Capture the cell that displays the provided text and extract its (x, y) central coordinate. 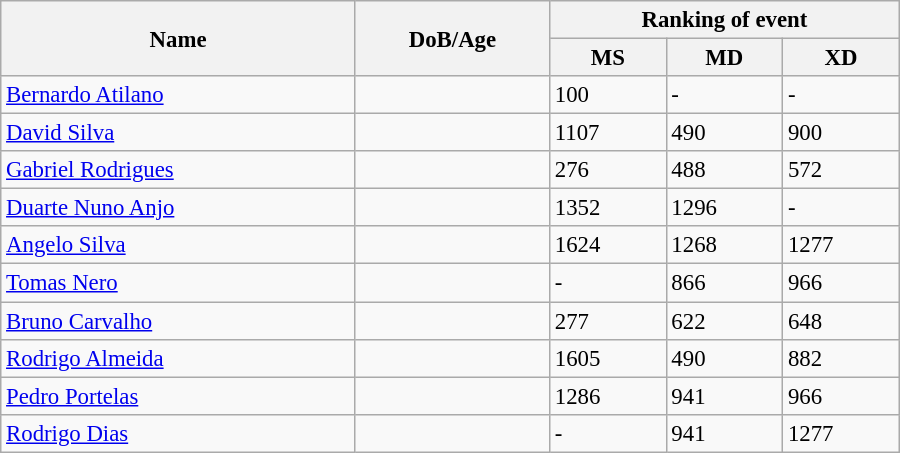
100 (608, 95)
1286 (608, 396)
900 (842, 133)
1605 (608, 358)
Bruno Carvalho (178, 321)
648 (842, 321)
David Silva (178, 133)
622 (724, 321)
Bernardo Atilano (178, 95)
MS (608, 58)
Pedro Portelas (178, 396)
1296 (724, 208)
Duarte Nuno Anjo (178, 208)
Gabriel Rodrigues (178, 170)
Angelo Silva (178, 245)
488 (724, 170)
572 (842, 170)
1107 (608, 133)
277 (608, 321)
Rodrigo Dias (178, 433)
866 (724, 283)
Ranking of event (724, 20)
1624 (608, 245)
MD (724, 58)
DoB/Age (452, 38)
882 (842, 358)
276 (608, 170)
Rodrigo Almeida (178, 358)
Tomas Nero (178, 283)
1268 (724, 245)
XD (842, 58)
Name (178, 38)
1352 (608, 208)
